Locate the cell with the specified text and output its (x, y) center coordinate. 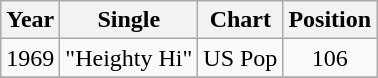
1969 (30, 58)
Chart (240, 20)
"Heighty Hi" (129, 58)
Single (129, 20)
Year (30, 20)
Position (330, 20)
US Pop (240, 58)
106 (330, 58)
